Scan for the cell matching the given text and deliver its [x, y] coordinate at center. 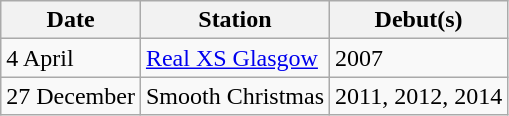
Station [234, 20]
Date [71, 20]
Debut(s) [419, 20]
2011, 2012, 2014 [419, 96]
Smooth Christmas [234, 96]
2007 [419, 58]
27 December [71, 96]
4 April [71, 58]
Real XS Glasgow [234, 58]
